Detect which cell encompasses the target text, then output its [x, y] center coordinate. 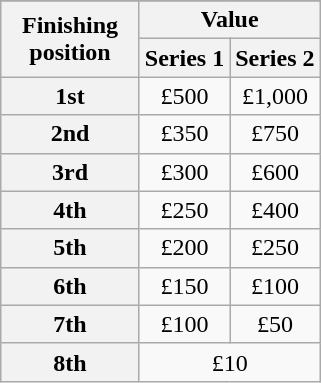
£350 [184, 134]
2nd [70, 134]
£600 [275, 172]
7th [70, 324]
8th [70, 362]
6th [70, 286]
£50 [275, 324]
£10 [230, 362]
Series 1 [184, 58]
£200 [184, 248]
£400 [275, 210]
£300 [184, 172]
1st [70, 96]
5th [70, 248]
£500 [184, 96]
Value [230, 20]
£1,000 [275, 96]
3rd [70, 172]
£150 [184, 286]
Series 2 [275, 58]
Finishing position [70, 39]
4th [70, 210]
£750 [275, 134]
